Return the [x, y] coordinate for the center point of the cell that contains the specified text.  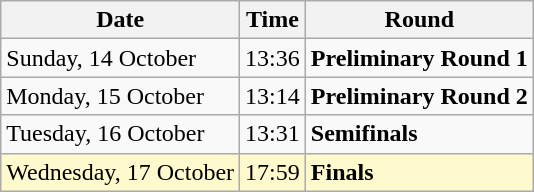
Time [273, 20]
Tuesday, 16 October [120, 134]
13:31 [273, 134]
17:59 [273, 172]
Round [419, 20]
Date [120, 20]
Monday, 15 October [120, 96]
13:14 [273, 96]
Wednesday, 17 October [120, 172]
Preliminary Round 1 [419, 58]
Semifinals [419, 134]
Sunday, 14 October [120, 58]
Finals [419, 172]
Preliminary Round 2 [419, 96]
13:36 [273, 58]
